Pinpoint the cell where the given text exists, returning its (X, Y) midpoint coordinate. 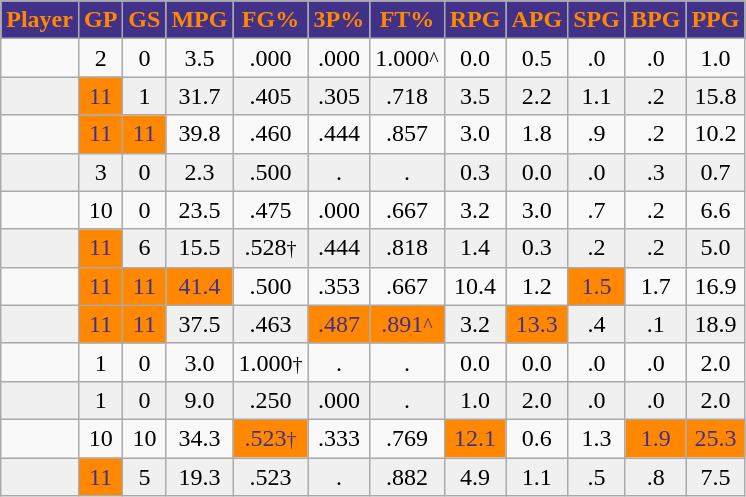
10.4 (475, 286)
PPG (716, 20)
.818 (407, 248)
SPG (597, 20)
16.9 (716, 286)
.250 (270, 400)
19.3 (200, 477)
.463 (270, 324)
RPG (475, 20)
FT% (407, 20)
25.3 (716, 438)
0.6 (537, 438)
.333 (339, 438)
3 (100, 172)
15.5 (200, 248)
5 (144, 477)
.3 (655, 172)
6.6 (716, 210)
.5 (597, 477)
1.000† (270, 362)
.405 (270, 96)
9.0 (200, 400)
34.3 (200, 438)
GP (100, 20)
18.9 (716, 324)
12.1 (475, 438)
41.4 (200, 286)
.769 (407, 438)
.1 (655, 324)
37.5 (200, 324)
13.3 (537, 324)
23.5 (200, 210)
Player (40, 20)
2 (100, 58)
39.8 (200, 134)
1.4 (475, 248)
2.2 (537, 96)
GS (144, 20)
2.3 (200, 172)
6 (144, 248)
FG% (270, 20)
3P% (339, 20)
.523 (270, 477)
1.000^ (407, 58)
MPG (200, 20)
.305 (339, 96)
0.7 (716, 172)
.9 (597, 134)
APG (537, 20)
1.3 (597, 438)
15.8 (716, 96)
.891^ (407, 324)
BPG (655, 20)
.460 (270, 134)
10.2 (716, 134)
1.5 (597, 286)
.523† (270, 438)
.475 (270, 210)
.7 (597, 210)
1.8 (537, 134)
5.0 (716, 248)
31.7 (200, 96)
7.5 (716, 477)
4.9 (475, 477)
.487 (339, 324)
.353 (339, 286)
1.7 (655, 286)
.718 (407, 96)
.857 (407, 134)
.4 (597, 324)
.8 (655, 477)
.528† (270, 248)
.882 (407, 477)
1.9 (655, 438)
1.2 (537, 286)
0.5 (537, 58)
